Extract the (X, Y) coordinate from the center of the cell holding the provided text.  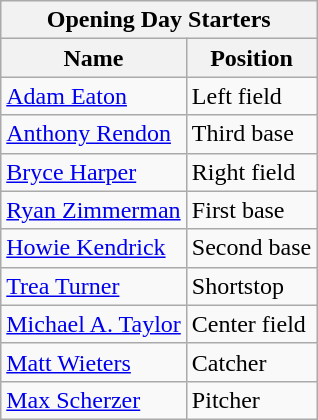
Bryce Harper (94, 172)
Opening Day Starters (159, 20)
Ryan Zimmerman (94, 210)
Howie Kendrick (94, 248)
Name (94, 58)
Right field (251, 172)
Left field (251, 96)
Center field (251, 324)
Adam Eaton (94, 96)
Position (251, 58)
Anthony Rendon (94, 134)
Third base (251, 134)
Catcher (251, 362)
Second base (251, 248)
Matt Wieters (94, 362)
Michael A. Taylor (94, 324)
Shortstop (251, 286)
Trea Turner (94, 286)
First base (251, 210)
Max Scherzer (94, 400)
Pitcher (251, 400)
